Extract the (X, Y) coordinate from the center of the cell holding the provided text.  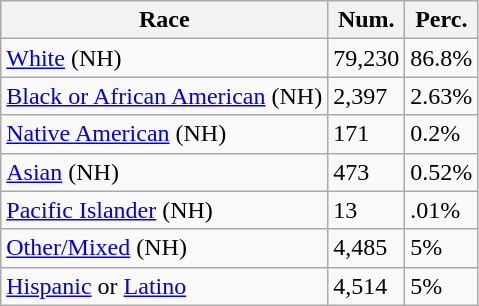
4,485 (366, 248)
Pacific Islander (NH) (164, 210)
.01% (442, 210)
0.52% (442, 172)
Other/Mixed (NH) (164, 248)
Asian (NH) (164, 172)
2,397 (366, 96)
86.8% (442, 58)
473 (366, 172)
0.2% (442, 134)
Perc. (442, 20)
Native American (NH) (164, 134)
Hispanic or Latino (164, 286)
13 (366, 210)
Black or African American (NH) (164, 96)
4,514 (366, 286)
Num. (366, 20)
Race (164, 20)
White (NH) (164, 58)
79,230 (366, 58)
2.63% (442, 96)
171 (366, 134)
